Return [X, Y] of the center of cell containing provided text 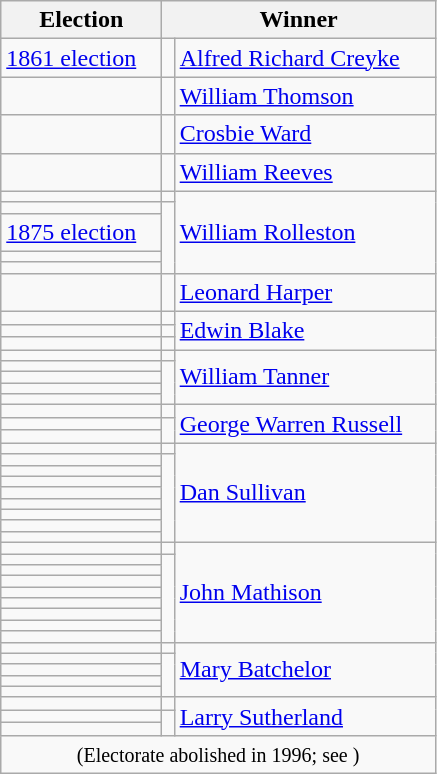
(Electorate abolished in 1996; see ) [218, 754]
Alfred Richard Creyke [304, 58]
John Mathison [304, 592]
William Reeves [304, 172]
George Warren Russell [304, 424]
Edwin Blake [304, 330]
Election [82, 20]
William Tanner [304, 378]
William Thomson [304, 96]
Dan Sullivan [304, 493]
Crosbie Ward [304, 134]
Leonard Harper [304, 292]
1861 election [82, 58]
1875 election [82, 232]
William Rolleston [304, 232]
Larry Sutherland [304, 716]
Winner [299, 20]
Mary Batchelor [304, 670]
